Scan for the cell matching the given text and deliver its [X, Y] coordinate at center. 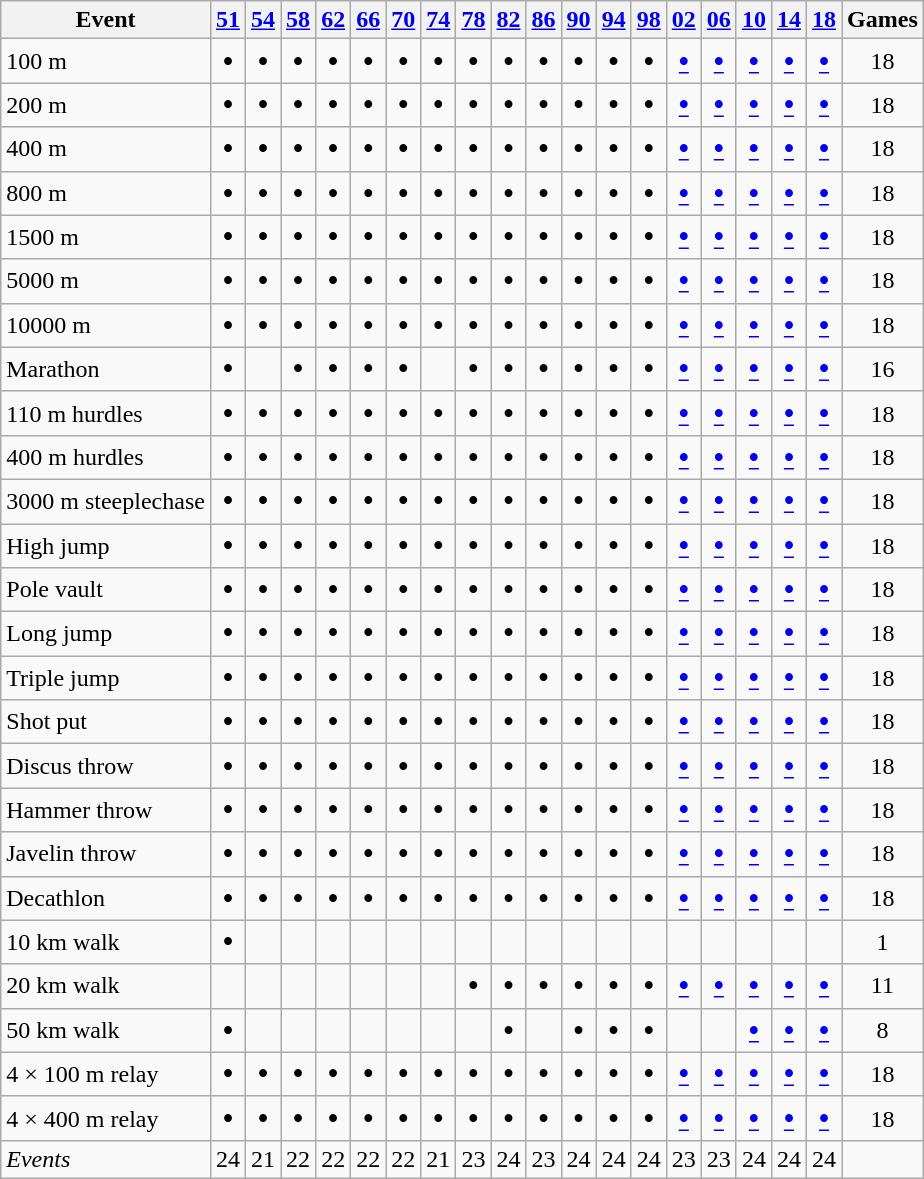
66 [368, 20]
1 [883, 942]
Triple jump [106, 678]
Long jump [106, 634]
Hammer throw [106, 810]
4 × 400 m relay [106, 1118]
Events [106, 1159]
1500 m [106, 237]
78 [474, 20]
11 [883, 986]
06 [718, 20]
14 [788, 20]
Games [883, 20]
110 m hurdles [106, 413]
3000 m steeplechase [106, 501]
100 m [106, 61]
5000 m [106, 281]
400 m hurdles [106, 457]
Decathlon [106, 898]
02 [684, 20]
400 m [106, 149]
51 [228, 20]
86 [544, 20]
High jump [106, 546]
74 [438, 20]
20 km walk [106, 986]
Event [106, 20]
50 km walk [106, 1030]
16 [883, 369]
Pole vault [106, 590]
Marathon [106, 369]
4 × 100 m relay [106, 1074]
54 [262, 20]
70 [404, 20]
10000 m [106, 325]
10 km walk [106, 942]
8 [883, 1030]
94 [614, 20]
200 m [106, 105]
58 [298, 20]
Discus throw [106, 766]
800 m [106, 193]
Javelin throw [106, 854]
90 [578, 20]
62 [334, 20]
10 [754, 20]
98 [648, 20]
82 [508, 20]
Shot put [106, 722]
